For the text-containing cell, return its midpoint in [x, y] coordinate format. 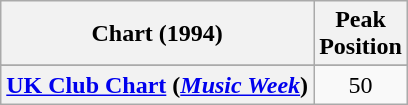
PeakPosition [361, 34]
50 [361, 85]
Chart (1994) [158, 34]
UK Club Chart (Music Week) [158, 85]
